Identify which cell holds the provided text, then report its [x, y] central coordinate. 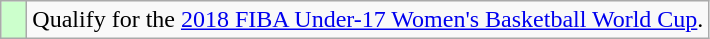
Qualify for the 2018 FIBA Under-17 Women's Basketball World Cup. [368, 20]
